Pinpoint the cell where the given text exists, returning its (x, y) midpoint coordinate. 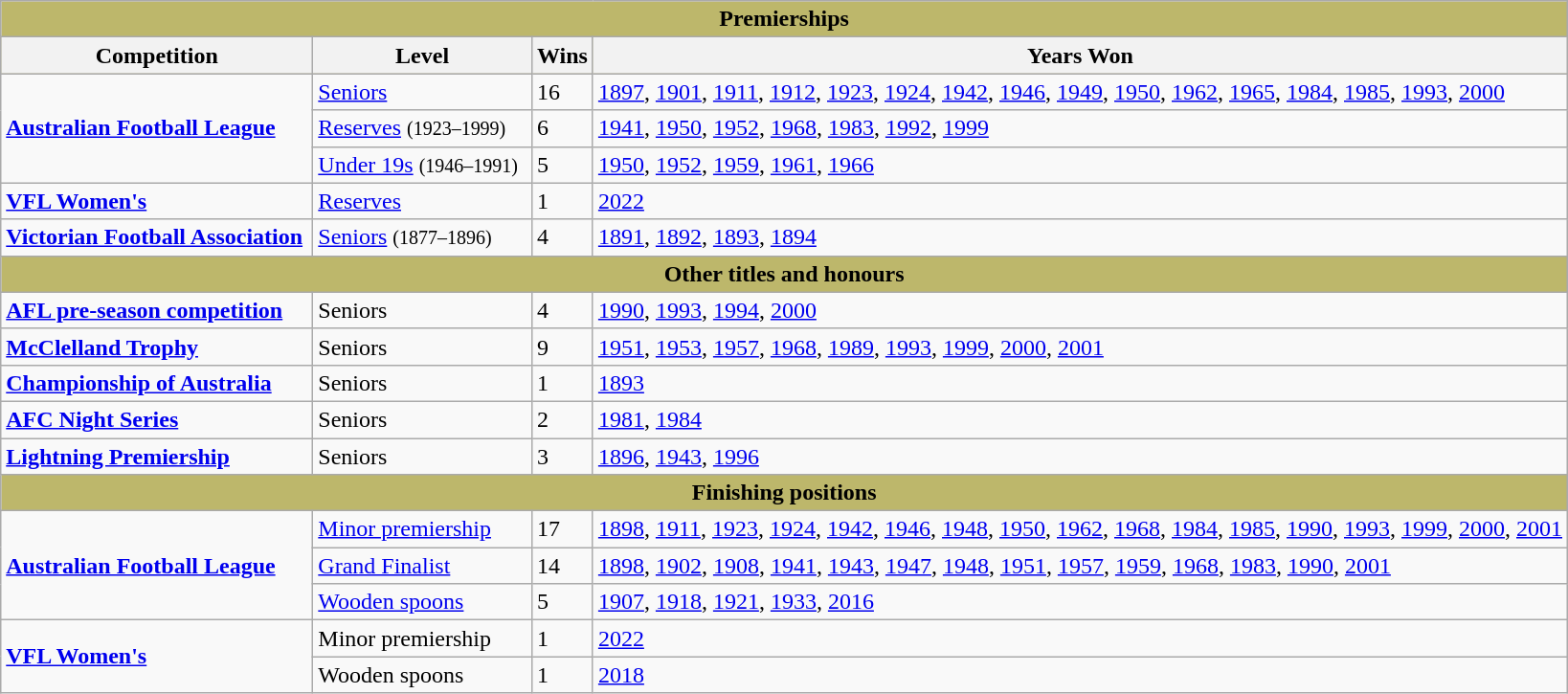
Premierships (785, 19)
1941, 1950, 1952, 1968, 1983, 1992, 1999 (1080, 128)
Seniors (1877–1896) (423, 237)
Wins (562, 56)
Under 19s (1946–1991) (423, 165)
1950, 1952, 1959, 1961, 1966 (1080, 165)
6 (562, 128)
1951, 1953, 1957, 1968, 1989, 1993, 1999, 2000, 2001 (1080, 347)
Reserves (423, 201)
14 (562, 566)
1891, 1892, 1893, 1894 (1080, 237)
1990, 1993, 1994, 2000 (1080, 310)
2 (562, 419)
Victorian Football Association (157, 237)
3 (562, 457)
Level (423, 56)
Championship of Australia (157, 383)
McClelland Trophy (157, 347)
AFL pre-season competition (157, 310)
16 (562, 92)
Competition (157, 56)
Finishing positions (785, 493)
Grand Finalist (423, 566)
2018 (1080, 675)
Reserves (1923–1999) (423, 128)
Other titles and honours (785, 274)
9 (562, 347)
1898, 1902, 1908, 1941, 1943, 1947, 1948, 1951, 1957, 1959, 1968, 1983, 1990, 2001 (1080, 566)
Lightning Premiership (157, 457)
1893 (1080, 383)
1907, 1918, 1921, 1933, 2016 (1080, 602)
AFC Night Series (157, 419)
Years Won (1080, 56)
1981, 1984 (1080, 419)
1897, 1901, 1911, 1912, 1923, 1924, 1942, 1946, 1949, 1950, 1962, 1965, 1984, 1985, 1993, 2000 (1080, 92)
1896, 1943, 1996 (1080, 457)
17 (562, 529)
1898, 1911, 1923, 1924, 1942, 1946, 1948, 1950, 1962, 1968, 1984, 1985, 1990, 1993, 1999, 2000, 2001 (1080, 529)
